Provide the (x, y) coordinate of the cell's center where the given text is located.  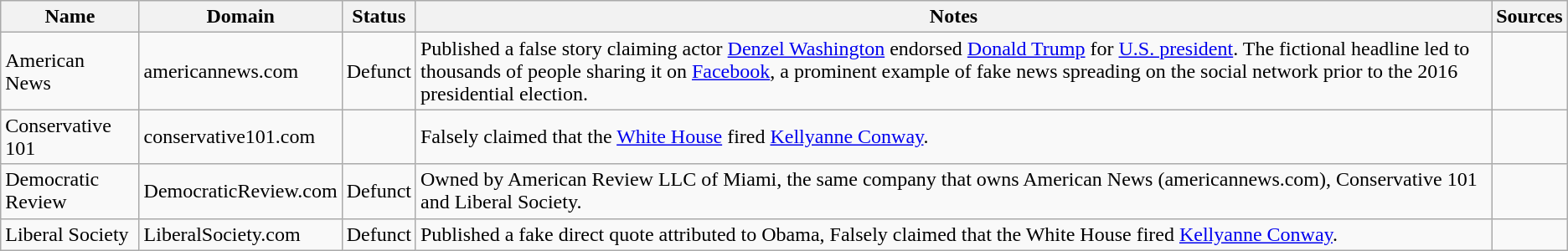
Owned by American Review LLC of Miami, the same company that owns American News (americannews.com), Conservative 101 and Liberal Society. (953, 191)
americannews.com (240, 71)
Status (379, 17)
Conservative 101 (70, 137)
Notes (953, 17)
Published a fake direct quote attributed to Obama, Falsely claimed that the White House fired Kellyanne Conway. (953, 234)
American News (70, 71)
Domain (240, 17)
LiberalSociety.com (240, 234)
Name (70, 17)
DemocraticReview.com (240, 191)
Falsely claimed that the White House fired Kellyanne Conway. (953, 137)
conservative101.com (240, 137)
Liberal Society (70, 234)
Democratic Review (70, 191)
Sources (1529, 17)
